Return the [X, Y] coordinate for the center point of the cell that contains the specified text.  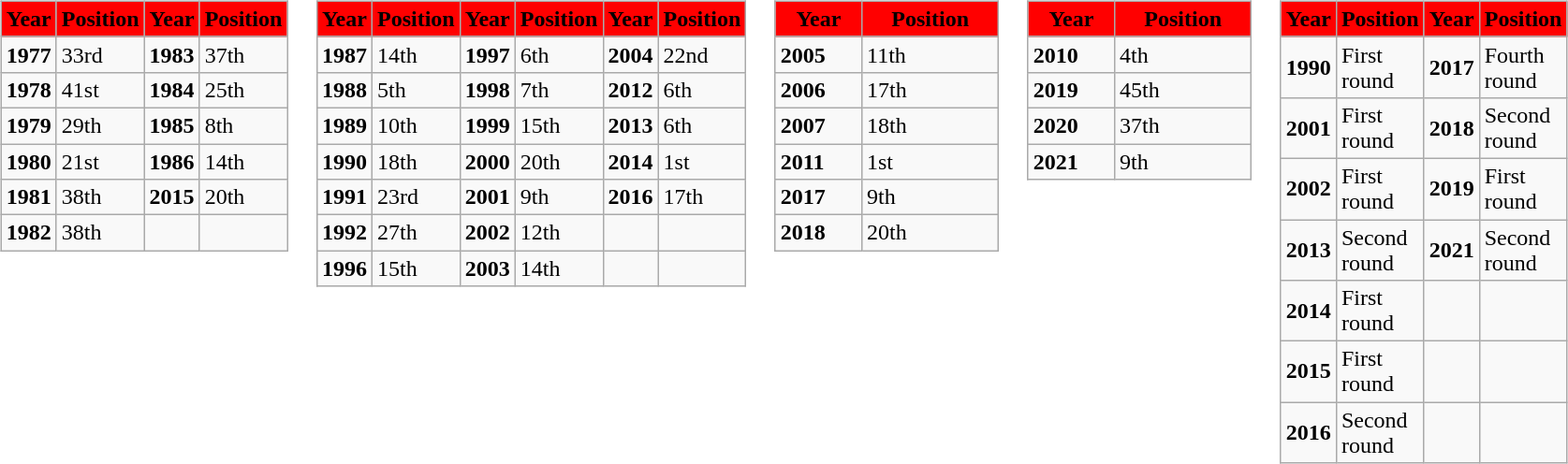
1999 [487, 125]
1996 [344, 268]
27th [416, 233]
2006 [818, 90]
1982 [28, 233]
8th [243, 125]
1998 [487, 90]
41st [100, 90]
1983 [172, 54]
1991 [344, 197]
1985 [172, 125]
1987 [344, 54]
2007 [818, 125]
4th [1182, 54]
10th [416, 125]
11th [930, 54]
2011 [818, 162]
1997 [487, 54]
29th [100, 125]
1988 [344, 90]
1986 [172, 162]
2005 [818, 54]
2000 [487, 162]
1979 [28, 125]
1989 [344, 125]
1980 [28, 162]
Fourth round [1523, 67]
2010 [1071, 54]
33rd [100, 54]
2003 [487, 268]
22nd [702, 54]
5th [416, 90]
45th [1182, 90]
2004 [631, 54]
1978 [28, 90]
2012 [631, 90]
1984 [172, 90]
21st [100, 162]
1992 [344, 233]
12th [559, 233]
23rd [416, 197]
7th [559, 90]
1981 [28, 197]
1977 [28, 54]
25th [243, 90]
2020 [1071, 125]
